Find where the given text appears and provide that cell's center as (x, y) coordinate. 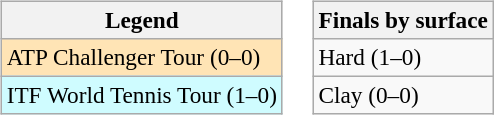
Legend (142, 20)
ATP Challenger Tour (0–0) (142, 57)
Hard (1–0) (403, 57)
ITF World Tennis Tour (1–0) (142, 95)
Finals by surface (403, 20)
Clay (0–0) (403, 95)
